Find where the given text appears and provide that cell's center as [x, y] coordinate. 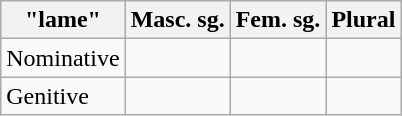
Genitive [63, 96]
"lame" [63, 20]
Fem. sg. [278, 20]
Nominative [63, 58]
Masc. sg. [178, 20]
Plural [364, 20]
